Locate the cell with the specified text and output its [x, y] center coordinate. 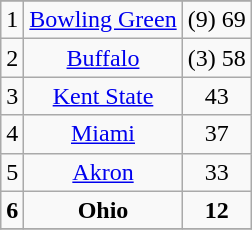
37 [216, 134]
2 [12, 58]
Ohio [103, 210]
6 [12, 210]
(9) 69 [216, 20]
(3) 58 [216, 58]
Akron [103, 172]
Kent State [103, 96]
5 [12, 172]
12 [216, 210]
1 [12, 20]
4 [12, 134]
Bowling Green [103, 20]
Miami [103, 134]
Buffalo [103, 58]
43 [216, 96]
33 [216, 172]
3 [12, 96]
